For the text-containing cell, return its midpoint in [X, Y] coordinate format. 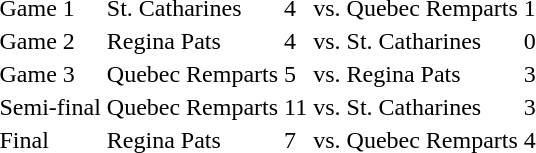
4 [296, 41]
5 [296, 74]
11 [296, 107]
